Output the (x, y) coordinate of the center of the cell containing the given text.  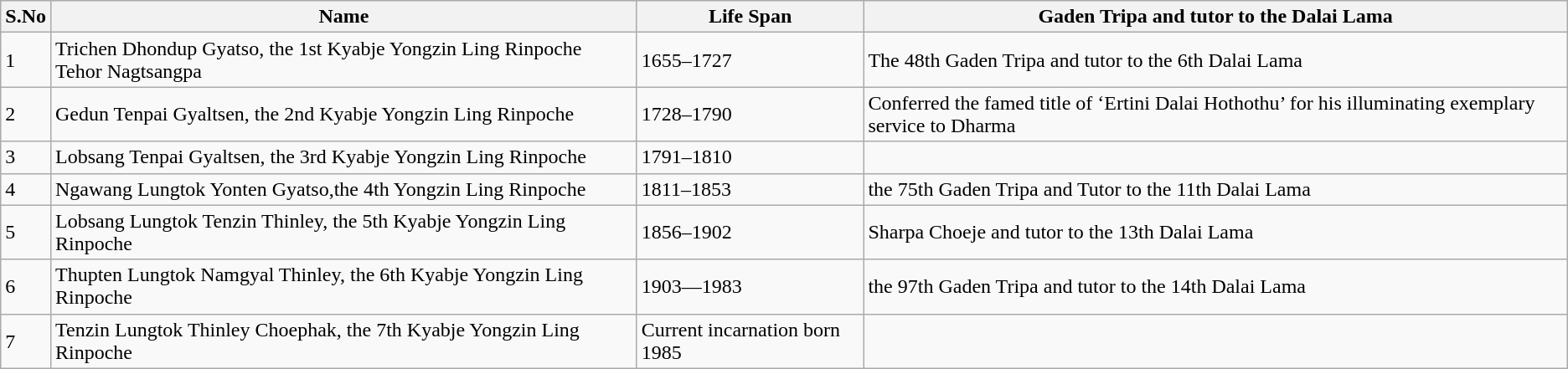
3 (26, 157)
6 (26, 286)
1903—1983 (750, 286)
the 97th Gaden Tripa and tutor to the 14th Dalai Lama (1215, 286)
Lobsang Tenpai Gyaltsen, the 3rd Kyabje Yongzin Ling Rinpoche (343, 157)
Conferred the famed title of ‘Ertini Dalai Hothothu’ for his illuminating exemplary service to Dharma (1215, 114)
The 48th Gaden Tripa and tutor to the 6th Dalai Lama (1215, 60)
Name (343, 17)
Thupten Lungtok Namgyal Thinley, the 6th Kyabje Yongzin Ling Rinpoche (343, 286)
2 (26, 114)
Current incarnation born 1985 (750, 341)
1811–1853 (750, 189)
the 75th Gaden Tripa and Tutor to the 11th Dalai Lama (1215, 189)
7 (26, 341)
Ngawang Lungtok Yonten Gyatso,the 4th Yongzin Ling Rinpoche (343, 189)
1655–1727 (750, 60)
Tenzin Lungtok Thinley Choephak, the 7th Kyabje Yongzin Ling Rinpoche (343, 341)
1 (26, 60)
5 (26, 233)
Lobsang Lungtok Tenzin Thinley, the 5th Kyabje Yongzin Ling Rinpoche (343, 233)
1791–1810 (750, 157)
S.No (26, 17)
Gaden Tripa and tutor to the Dalai Lama (1215, 17)
1728–1790 (750, 114)
Sharpa Choeje and tutor to the 13th Dalai Lama (1215, 233)
Gedun Tenpai Gyaltsen, the 2nd Kyabje Yongzin Ling Rinpoche (343, 114)
4 (26, 189)
Trichen Dhondup Gyatso, the 1st Kyabje Yongzin Ling Rinpoche Tehor Nagtsangpa (343, 60)
Life Span (750, 17)
1856–1902 (750, 233)
